Pinpoint the cell where the given text exists, returning its (x, y) midpoint coordinate. 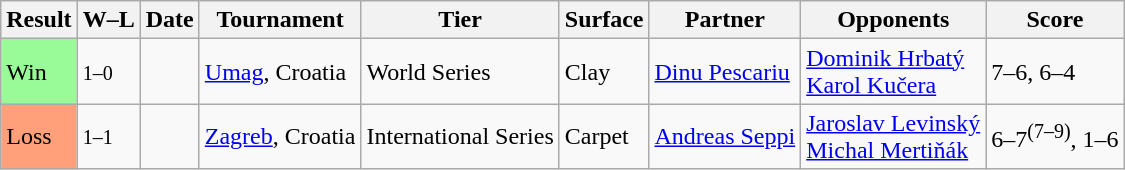
Tier (460, 20)
Win (39, 72)
Jaroslav Levinský Michal Mertiňák (894, 136)
Carpet (604, 136)
Score (1055, 20)
Surface (604, 20)
1–0 (108, 72)
Zagreb, Croatia (280, 136)
Result (39, 20)
1–1 (108, 136)
Date (170, 20)
World Series (460, 72)
W–L (108, 20)
Umag, Croatia (280, 72)
Clay (604, 72)
International Series (460, 136)
7–6, 6–4 (1055, 72)
Partner (725, 20)
Dinu Pescariu (725, 72)
Loss (39, 136)
Opponents (894, 20)
Dominik Hrbatý Karol Kučera (894, 72)
6–7(7–9), 1–6 (1055, 136)
Tournament (280, 20)
Andreas Seppi (725, 136)
